Capture the cell that displays the provided text and extract its (X, Y) central coordinate. 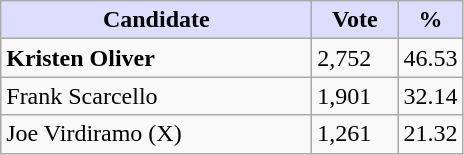
46.53 (430, 58)
Kristen Oliver (156, 58)
1,261 (355, 134)
Frank Scarcello (156, 96)
21.32 (430, 134)
32.14 (430, 96)
2,752 (355, 58)
Joe Virdiramo (X) (156, 134)
1,901 (355, 96)
Vote (355, 20)
% (430, 20)
Candidate (156, 20)
